Identify which cell holds the provided text, then report its (X, Y) central coordinate. 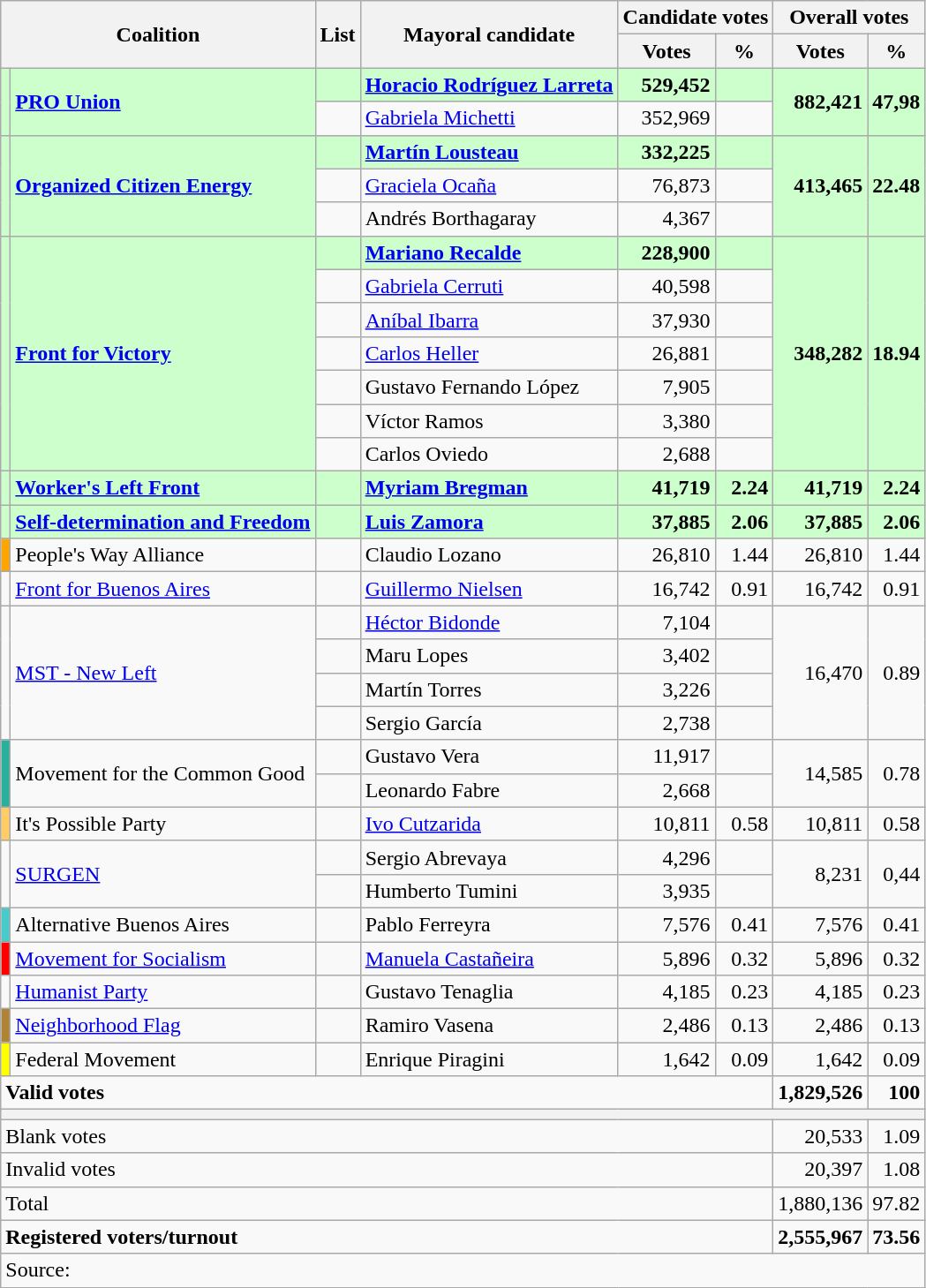
Front for Victory (162, 353)
Neighborhood Flag (162, 1026)
Carlos Oviedo (489, 455)
Mayoral candidate (489, 34)
0,44 (897, 874)
26,881 (666, 353)
People's Way Alliance (162, 555)
Overall votes (849, 18)
Gustavo Tenaglia (489, 992)
MST - New Left (162, 673)
Aníbal Ibarra (489, 320)
Héctor Bidonde (489, 622)
11,917 (666, 757)
Sergio Abrevaya (489, 857)
Gustavo Vera (489, 757)
37,930 (666, 320)
7,104 (666, 622)
8,231 (821, 874)
Front for Buenos Aires (162, 589)
413,465 (821, 185)
Andrés Borthagaray (489, 219)
List (337, 34)
Federal Movement (162, 1059)
Luis Zamora (489, 522)
2,738 (666, 723)
Humanist Party (162, 992)
1,880,136 (821, 1203)
Registered voters/turnout (387, 1237)
1.09 (897, 1136)
20,533 (821, 1136)
1,829,526 (821, 1093)
3,935 (666, 891)
Gabriela Cerruti (489, 286)
Víctor Ramos (489, 421)
7,905 (666, 387)
76,873 (666, 185)
Manuela Castañeira (489, 958)
Mariano Recalde (489, 252)
Martín Lousteau (489, 152)
Source: (463, 1270)
Pablo Ferreyra (489, 924)
73.56 (897, 1237)
2,688 (666, 455)
Leonardo Fabre (489, 790)
2,668 (666, 790)
Ivo Cutzarida (489, 824)
Guillermo Nielsen (489, 589)
1.08 (897, 1170)
47,98 (897, 102)
Claudio Lozano (489, 555)
Organized Citizen Energy (162, 185)
4,367 (666, 219)
Valid votes (387, 1093)
332,225 (666, 152)
352,969 (666, 118)
2,555,967 (821, 1237)
228,900 (666, 252)
4,296 (666, 857)
Enrique Piragini (489, 1059)
0.89 (897, 673)
Movement for Socialism (162, 958)
3,226 (666, 689)
3,402 (666, 656)
14,585 (821, 773)
882,421 (821, 102)
SURGEN (162, 874)
Invalid votes (387, 1170)
Humberto Tumini (489, 891)
97.82 (897, 1203)
Gustavo Fernando López (489, 387)
Blank votes (387, 1136)
Movement for the Common Good (162, 773)
PRO Union (162, 102)
0.78 (897, 773)
22.48 (897, 185)
Coalition (158, 34)
Gabriela Michetti (489, 118)
Alternative Buenos Aires (162, 924)
Horacio Rodríguez Larreta (489, 85)
40,598 (666, 286)
Worker's Left Front (162, 488)
3,380 (666, 421)
Maru Lopes (489, 656)
20,397 (821, 1170)
529,452 (666, 85)
Self-determination and Freedom (162, 522)
Carlos Heller (489, 353)
18.94 (897, 353)
Myriam Bregman (489, 488)
Sergio García (489, 723)
Ramiro Vasena (489, 1026)
It's Possible Party (162, 824)
Candidate votes (696, 18)
16,470 (821, 673)
Martín Torres (489, 689)
Graciela Ocaña (489, 185)
Total (387, 1203)
100 (897, 1093)
348,282 (821, 353)
